Find where the given text appears and provide that cell's center as (X, Y) coordinate. 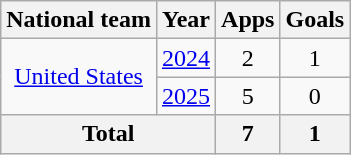
2 (248, 58)
Year (186, 20)
2025 (186, 96)
0 (315, 96)
National team (79, 20)
2024 (186, 58)
7 (248, 134)
5 (248, 96)
Goals (315, 20)
Total (108, 134)
United States (79, 77)
Apps (248, 20)
